Capture the cell that displays the provided text and extract its [x, y] central coordinate. 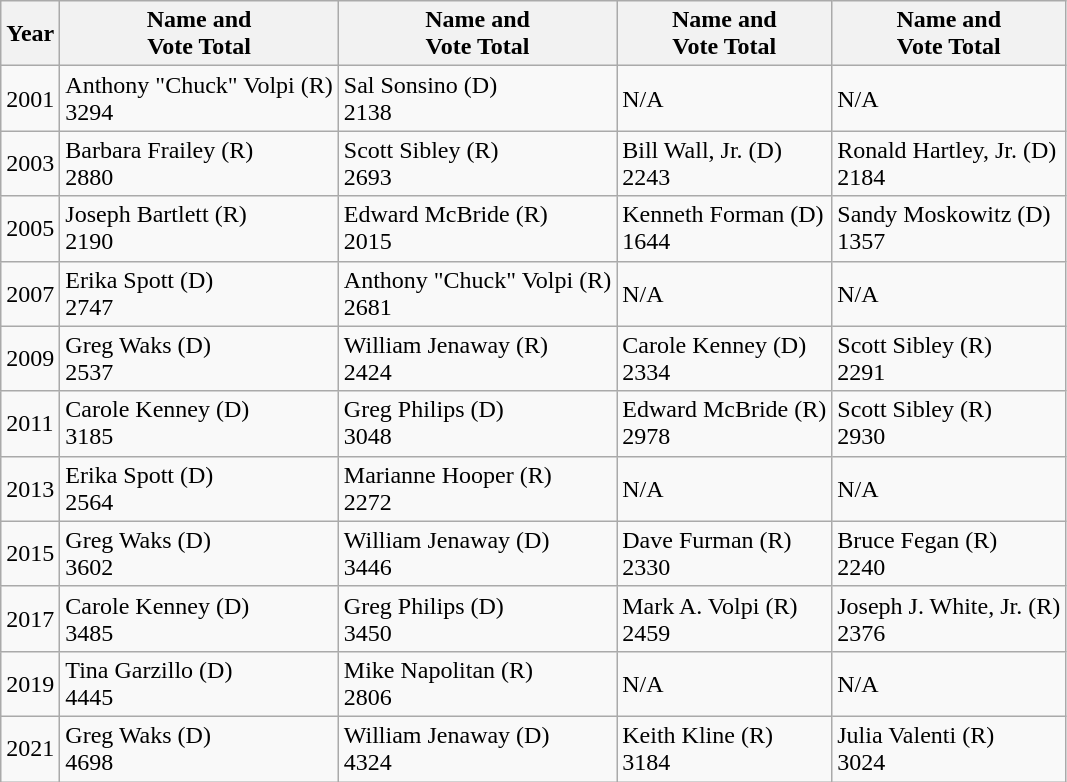
Sal Sonsino (D)2138 [477, 98]
Carole Kenney (D)3485 [199, 618]
Barbara Frailey (R)2880 [199, 164]
Anthony "Chuck" Volpi (R)3294 [199, 98]
2005 [30, 228]
2007 [30, 294]
2021 [30, 748]
Scott Sibley (R)2291 [949, 358]
Dave Furman (R)2330 [724, 554]
Joseph J. White, Jr. (R)2376 [949, 618]
Greg Waks (D)3602 [199, 554]
Carole Kenney (D)3185 [199, 424]
William Jenaway (D)3446 [477, 554]
Tina Garzillo (D)4445 [199, 684]
Mark A. Volpi (R)2459 [724, 618]
2015 [30, 554]
Anthony "Chuck" Volpi (R)2681 [477, 294]
William Jenaway (R)2424 [477, 358]
2009 [30, 358]
Joseph Bartlett (R)2190 [199, 228]
Erika Spott (D)2564 [199, 488]
Mike Napolitan (R)2806 [477, 684]
Ronald Hartley, Jr. (D)2184 [949, 164]
2003 [30, 164]
Marianne Hooper (R)2272 [477, 488]
Greg Waks (D)4698 [199, 748]
Sandy Moskowitz (D)1357 [949, 228]
Bill Wall, Jr. (D)2243 [724, 164]
Scott Sibley (R)2693 [477, 164]
Erika Spott (D)2747 [199, 294]
Year [30, 34]
Keith Kline (R)3184 [724, 748]
2019 [30, 684]
Greg Waks (D)2537 [199, 358]
Scott Sibley (R)2930 [949, 424]
Greg Philips (D)3048 [477, 424]
Carole Kenney (D)2334 [724, 358]
William Jenaway (D)4324 [477, 748]
Edward McBride (R)2015 [477, 228]
2001 [30, 98]
Kenneth Forman (D)1644 [724, 228]
Julia Valenti (R)3024 [949, 748]
Edward McBride (R)2978 [724, 424]
Greg Philips (D)3450 [477, 618]
2017 [30, 618]
2013 [30, 488]
2011 [30, 424]
Bruce Fegan (R)2240 [949, 554]
